For the text-containing cell, return its midpoint in [x, y] coordinate format. 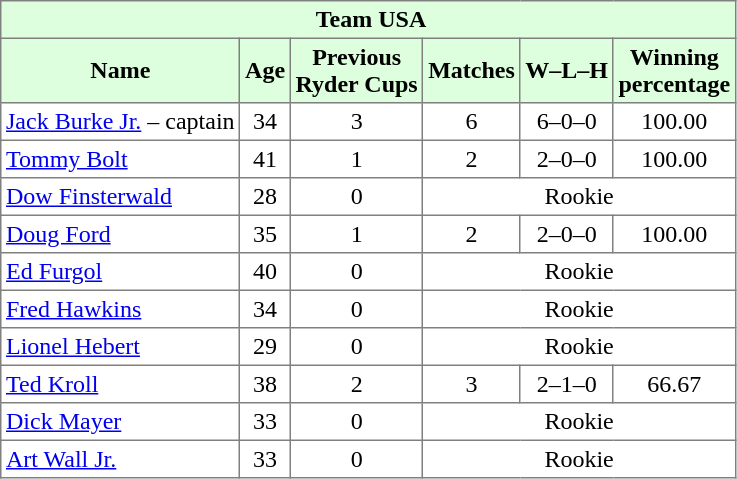
Tommy Bolt [120, 159]
Age [265, 70]
PreviousRyder Cups [356, 70]
6–0–0 [566, 122]
Dick Mayer [120, 422]
28 [265, 197]
2–1–0 [566, 384]
Doug Ford [120, 234]
40 [265, 272]
35 [265, 234]
Dow Finsterwald [120, 197]
W–L–H [566, 70]
Matches [472, 70]
Fred Hawkins [120, 309]
Name [120, 70]
Ed Furgol [120, 272]
6 [472, 122]
Jack Burke Jr. – captain [120, 122]
Lionel Hebert [120, 347]
Ted Kroll [120, 384]
41 [265, 159]
Winningpercentage [674, 70]
29 [265, 347]
66.67 [674, 384]
Team USA [368, 20]
38 [265, 384]
Art Wall Jr. [120, 459]
